Pinpoint the cell where the given text exists, returning its [x, y] midpoint coordinate. 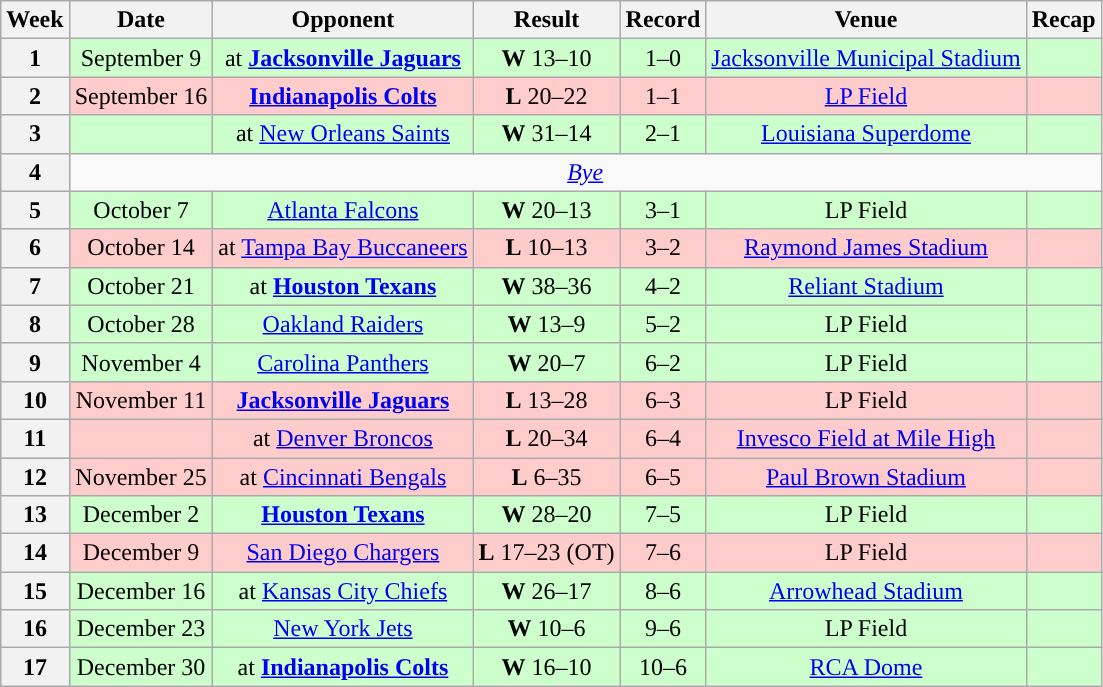
10–6 [663, 667]
4–2 [663, 286]
Louisiana Superdome [866, 134]
Reliant Stadium [866, 286]
September 16 [141, 96]
2–1 [663, 134]
Venue [866, 20]
December 23 [141, 629]
6–5 [663, 477]
W 31–14 [546, 134]
at Cincinnati Bengals [343, 477]
7–5 [663, 515]
at New Orleans Saints [343, 134]
at Jacksonville Jaguars [343, 58]
W 26–17 [546, 591]
Oakland Raiders [343, 324]
November 4 [141, 362]
W 13–9 [546, 324]
at Indianapolis Colts [343, 667]
Result [546, 20]
Raymond James Stadium [866, 248]
7–6 [663, 553]
9 [35, 362]
December 2 [141, 515]
10 [35, 400]
L 20–34 [546, 438]
L 6–35 [546, 477]
Carolina Panthers [343, 362]
RCA Dome [866, 667]
October 14 [141, 248]
13 [35, 515]
W 38–36 [546, 286]
16 [35, 629]
6–2 [663, 362]
Jacksonville Jaguars [343, 400]
9–6 [663, 629]
17 [35, 667]
11 [35, 438]
3 [35, 134]
October 21 [141, 286]
Invesco Field at Mile High [866, 438]
Bye [585, 172]
Indianapolis Colts [343, 96]
5 [35, 210]
December 9 [141, 553]
4 [35, 172]
November 25 [141, 477]
October 28 [141, 324]
2 [35, 96]
Atlanta Falcons [343, 210]
3–1 [663, 210]
W 16–10 [546, 667]
at Tampa Bay Buccaneers [343, 248]
W 20–13 [546, 210]
Houston Texans [343, 515]
6–4 [663, 438]
W 28–20 [546, 515]
14 [35, 553]
L 17–23 (OT) [546, 553]
15 [35, 591]
Arrowhead Stadium [866, 591]
at Kansas City Chiefs [343, 591]
Week [35, 20]
1–0 [663, 58]
October 7 [141, 210]
12 [35, 477]
L 13–28 [546, 400]
Date [141, 20]
W 10–6 [546, 629]
7 [35, 286]
Opponent [343, 20]
December 30 [141, 667]
1 [35, 58]
6 [35, 248]
W 20–7 [546, 362]
September 9 [141, 58]
Recap [1064, 20]
L 20–22 [546, 96]
New York Jets [343, 629]
3–2 [663, 248]
at Houston Texans [343, 286]
November 11 [141, 400]
1–1 [663, 96]
December 16 [141, 591]
San Diego Chargers [343, 553]
at Denver Broncos [343, 438]
5–2 [663, 324]
L 10–13 [546, 248]
8–6 [663, 591]
W 13–10 [546, 58]
Record [663, 20]
8 [35, 324]
6–3 [663, 400]
Jacksonville Municipal Stadium [866, 58]
Paul Brown Stadium [866, 477]
